Capture the cell that displays the provided text and extract its [x, y] central coordinate. 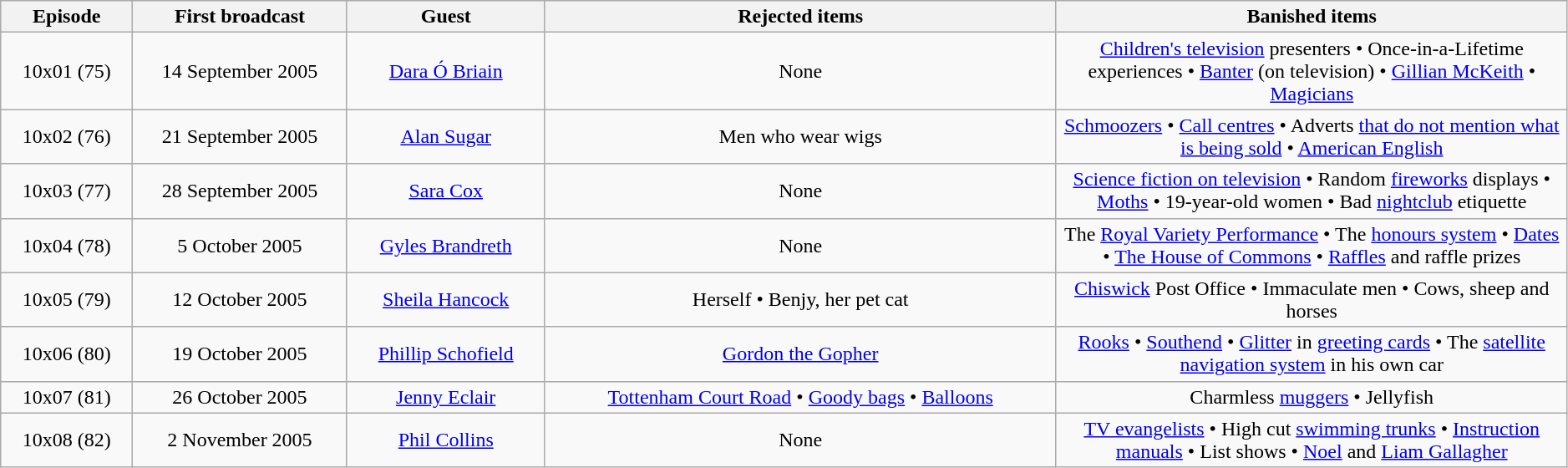
First broadcast [241, 17]
10x04 (78) [67, 246]
Rejected items [800, 17]
Banished items [1312, 17]
Schmoozers • Call centres • Adverts that do not mention what is being sold • American English [1312, 137]
19 October 2005 [241, 354]
Tottenham Court Road • Goody bags • Balloons [800, 397]
Chiswick Post Office • Immaculate men • Cows, sheep and horses [1312, 299]
28 September 2005 [241, 191]
10x02 (76) [67, 137]
Dara Ó Briain [446, 71]
Charmless muggers • Jellyfish [1312, 397]
10x01 (75) [67, 71]
5 October 2005 [241, 246]
10x06 (80) [67, 354]
Guest [446, 17]
10x03 (77) [67, 191]
TV evangelists • High cut swimming trunks • Instruction manuals • List shows • Noel and Liam Gallagher [1312, 440]
Men who wear wigs [800, 137]
Sara Cox [446, 191]
Phillip Schofield [446, 354]
10x07 (81) [67, 397]
26 October 2005 [241, 397]
Sheila Hancock [446, 299]
12 October 2005 [241, 299]
Episode [67, 17]
Phil Collins [446, 440]
Gyles Brandreth [446, 246]
Gordon the Gopher [800, 354]
14 September 2005 [241, 71]
Rooks • Southend • Glitter in greeting cards • The satellite navigation system in his own car [1312, 354]
21 September 2005 [241, 137]
The Royal Variety Performance • The honours system • Dates • The House of Commons • Raffles and raffle prizes [1312, 246]
Alan Sugar [446, 137]
Herself • Benjy, her pet cat [800, 299]
10x08 (82) [67, 440]
Jenny Eclair [446, 397]
2 November 2005 [241, 440]
Children's television presenters • Once-in-a-Lifetime experiences • Banter (on television) • Gillian McKeith • Magicians [1312, 71]
Science fiction on television • Random fireworks displays • Moths • 19-year-old women • Bad nightclub etiquette [1312, 191]
10x05 (79) [67, 299]
